Locate the cell with the specified text and output its [x, y] center coordinate. 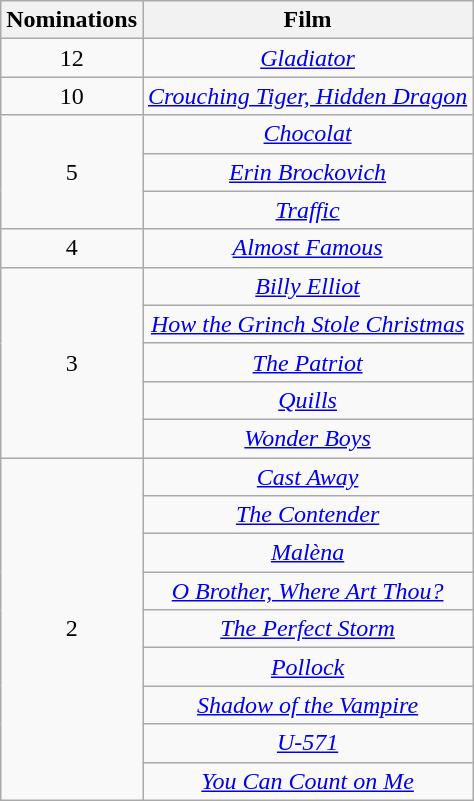
Gladiator [307, 58]
O Brother, Where Art Thou? [307, 591]
Quills [307, 400]
Cast Away [307, 477]
Crouching Tiger, Hidden Dragon [307, 96]
Almost Famous [307, 248]
U-571 [307, 743]
How the Grinch Stole Christmas [307, 324]
Shadow of the Vampire [307, 705]
4 [72, 248]
Erin Brockovich [307, 172]
3 [72, 362]
Chocolat [307, 134]
Nominations [72, 20]
Pollock [307, 667]
The Contender [307, 515]
The Patriot [307, 362]
Billy Elliot [307, 286]
You Can Count on Me [307, 781]
Wonder Boys [307, 438]
Film [307, 20]
2 [72, 630]
10 [72, 96]
Malèna [307, 553]
Traffic [307, 210]
12 [72, 58]
The Perfect Storm [307, 629]
5 [72, 172]
